Scan for the cell matching the given text and deliver its (X, Y) coordinate at center. 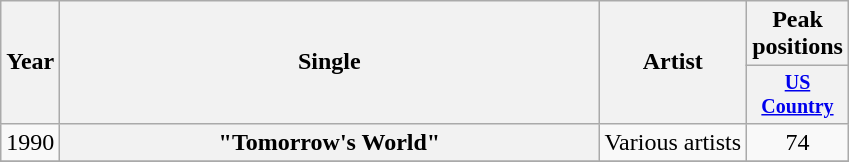
Peak positions (798, 34)
Single (330, 62)
Various artists (673, 142)
US Country (798, 94)
1990 (30, 142)
Artist (673, 62)
74 (798, 142)
Year (30, 62)
"Tomorrow's World" (330, 142)
